From the cell containing the given text, extract its center point as (X, Y) coordinate. 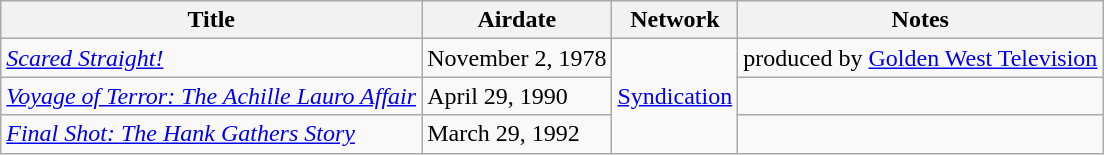
March 29, 1992 (517, 134)
Syndication (675, 96)
produced by Golden West Television (920, 58)
Voyage of Terror: The Achille Lauro Affair (212, 96)
Title (212, 20)
November 2, 1978 (517, 58)
Notes (920, 20)
Final Shot: The Hank Gathers Story (212, 134)
Network (675, 20)
Airdate (517, 20)
April 29, 1990 (517, 96)
Scared Straight! (212, 58)
